Return the (x, y) coordinate for the center point of the cell that contains the specified text.  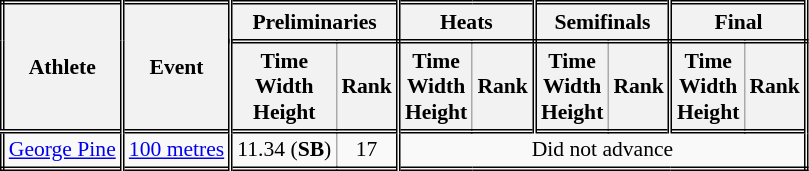
Heats (466, 22)
George Pine (62, 150)
Preliminaries (315, 22)
100 metres (176, 150)
Did not advance (602, 150)
Athlete (62, 67)
17 (367, 150)
Event (176, 67)
Semifinals (602, 22)
Final (738, 22)
11.34 (SB) (284, 150)
